Return [X, Y] of the center of cell containing provided text 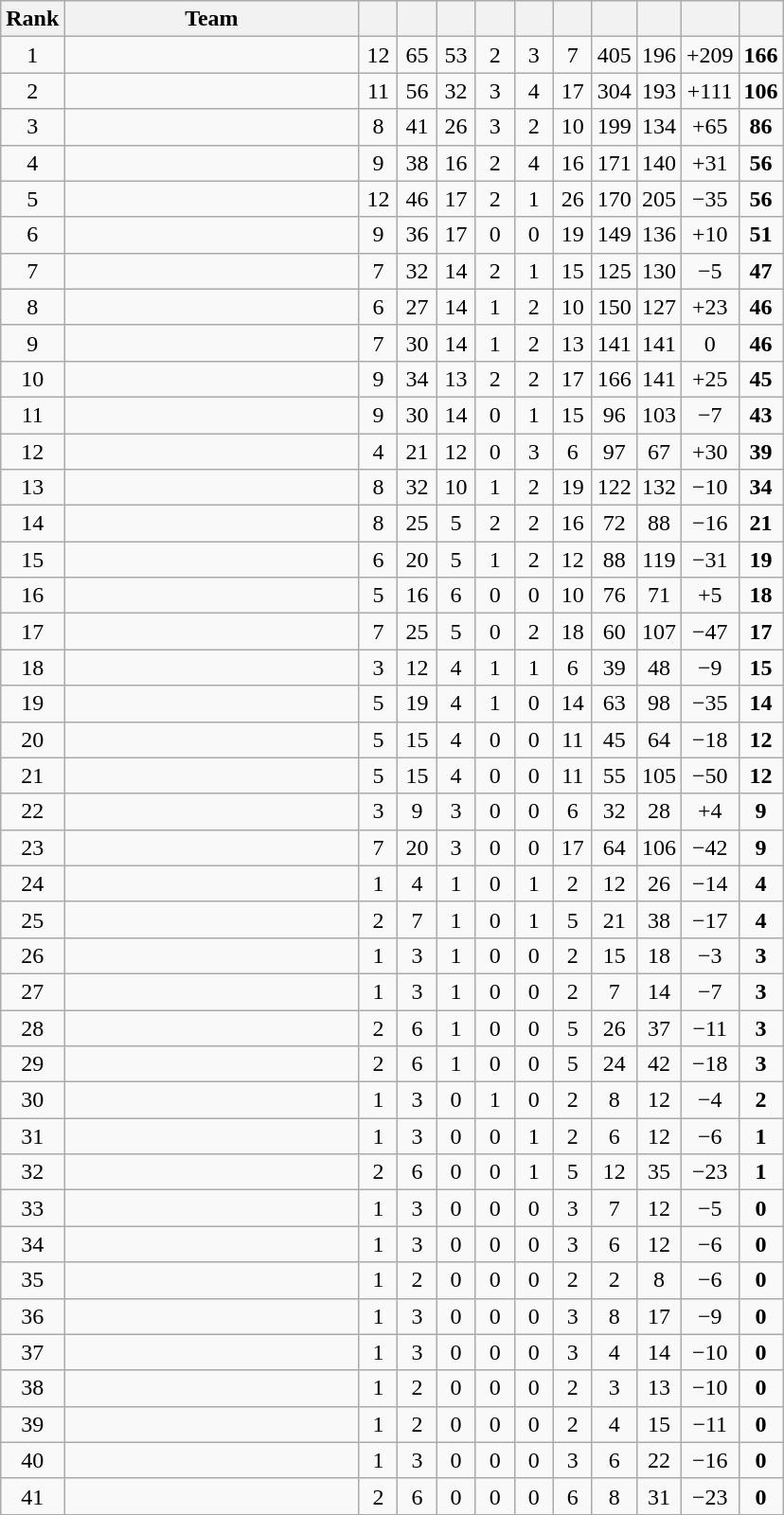
63 [614, 704]
134 [659, 127]
+65 [710, 127]
+4 [710, 811]
−4 [710, 1100]
107 [659, 632]
43 [761, 415]
196 [659, 55]
97 [614, 452]
119 [659, 560]
+31 [710, 163]
122 [614, 488]
193 [659, 91]
199 [614, 127]
60 [614, 632]
+23 [710, 307]
+30 [710, 452]
136 [659, 235]
+25 [710, 379]
+111 [710, 91]
+10 [710, 235]
71 [659, 596]
405 [614, 55]
−17 [710, 919]
−14 [710, 883]
51 [761, 235]
53 [456, 55]
33 [32, 1208]
150 [614, 307]
−31 [710, 560]
125 [614, 271]
304 [614, 91]
42 [659, 1064]
55 [614, 775]
171 [614, 163]
149 [614, 235]
Rank [32, 19]
65 [417, 55]
−50 [710, 775]
−47 [710, 632]
67 [659, 452]
86 [761, 127]
205 [659, 199]
103 [659, 415]
Team [212, 19]
140 [659, 163]
127 [659, 307]
76 [614, 596]
−3 [710, 955]
130 [659, 271]
40 [32, 1460]
132 [659, 488]
29 [32, 1064]
105 [659, 775]
72 [614, 524]
98 [659, 704]
23 [32, 847]
170 [614, 199]
96 [614, 415]
−42 [710, 847]
+209 [710, 55]
48 [659, 668]
47 [761, 271]
+5 [710, 596]
